Search for the cell housing the specified text and yield its [X, Y] center coordinate. 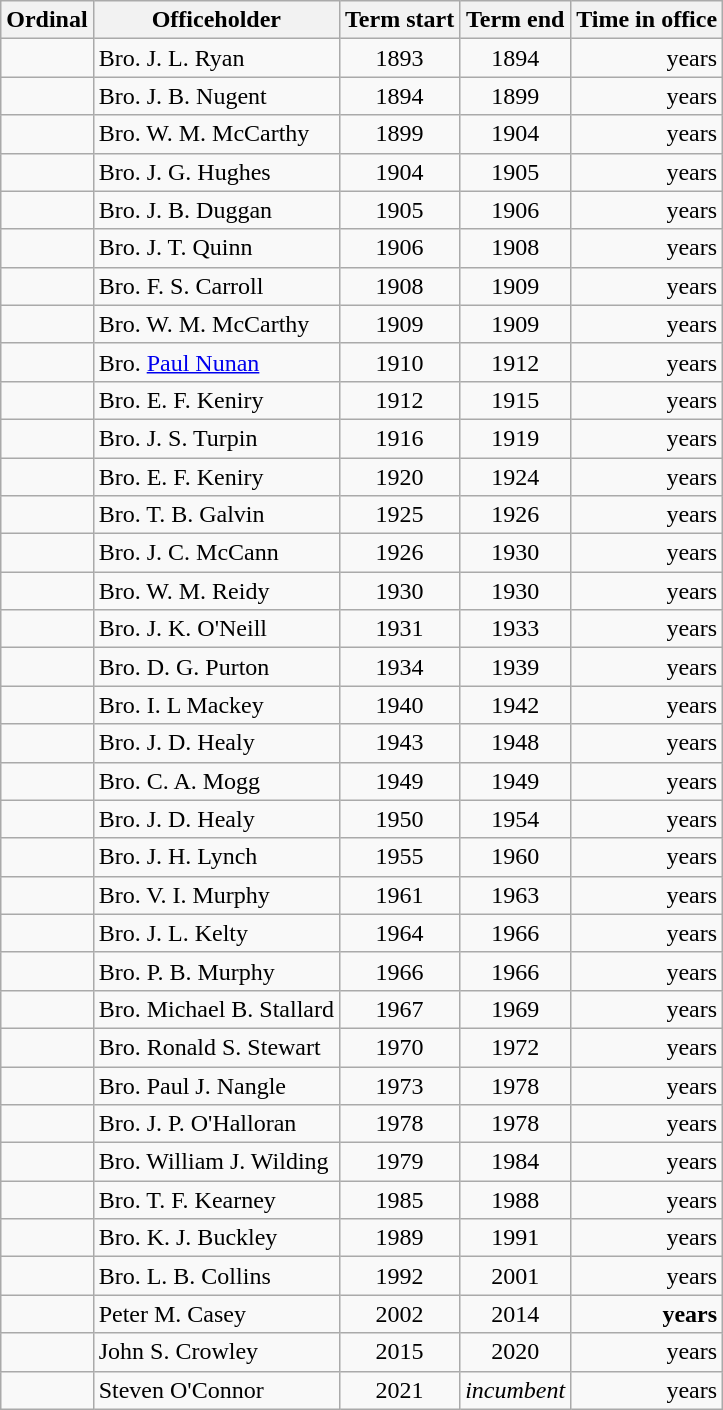
1920 [400, 477]
Bro. W. M. Reidy [216, 591]
1942 [516, 705]
1954 [516, 819]
1979 [400, 1162]
Bro. William J. Wilding [216, 1162]
1916 [400, 438]
1955 [400, 857]
Bro. J. B. Duggan [216, 210]
1960 [516, 857]
Bro. J. B. Nugent [216, 96]
Bro. J. L. Ryan [216, 58]
1943 [400, 743]
Bro. T. F. Kearney [216, 1200]
Bro. Michael B. Stallard [216, 1009]
Bro. J. S. Turpin [216, 438]
2021 [400, 1390]
1910 [400, 362]
Bro. L. B. Collins [216, 1276]
1963 [516, 895]
1969 [516, 1009]
Term end [516, 20]
1988 [516, 1200]
1915 [516, 400]
1924 [516, 477]
Term start [400, 20]
1973 [400, 1085]
Time in office [647, 20]
John S. Crowley [216, 1352]
Bro. Ronald S. Stewart [216, 1047]
2020 [516, 1352]
Bro. Paul J. Nangle [216, 1085]
Bro. C. A. Mogg [216, 781]
Bro. J. H. Lynch [216, 857]
Bro. K. J. Buckley [216, 1238]
1985 [400, 1200]
Ordinal [47, 20]
1948 [516, 743]
1972 [516, 1047]
Bro. Paul Nunan [216, 362]
1893 [400, 58]
1989 [400, 1238]
1950 [400, 819]
1931 [400, 629]
1961 [400, 895]
incumbent [516, 1390]
1964 [400, 933]
1919 [516, 438]
1925 [400, 515]
2001 [516, 1276]
2002 [400, 1314]
Bro. P. B. Murphy [216, 971]
1939 [516, 667]
Bro. F. S. Carroll [216, 286]
Peter M. Casey [216, 1314]
Bro. V. I. Murphy [216, 895]
Bro. I. L Mackey [216, 705]
Officeholder [216, 20]
1967 [400, 1009]
Steven O'Connor [216, 1390]
Bro. J. G. Hughes [216, 172]
1940 [400, 705]
Bro. D. G. Purton [216, 667]
Bro. J. L. Kelty [216, 933]
Bro. T. B. Galvin [216, 515]
1933 [516, 629]
1934 [400, 667]
2014 [516, 1314]
1970 [400, 1047]
1992 [400, 1276]
1984 [516, 1162]
1991 [516, 1238]
Bro. J. K. O'Neill [216, 629]
Bro. J. T. Quinn [216, 248]
Bro. J. P. O'Halloran [216, 1124]
Bro. J. C. McCann [216, 553]
2015 [400, 1352]
